Locate the cell with the specified text and output its [X, Y] center coordinate. 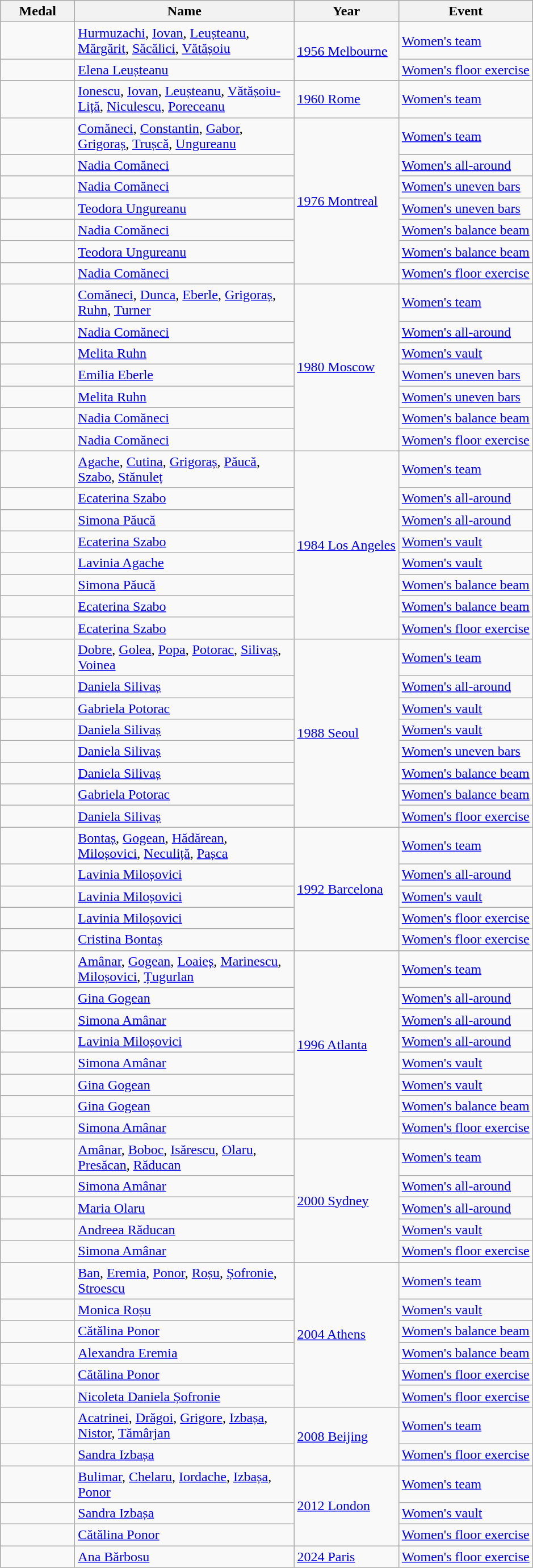
Agache, Cutina, Grigoraș, Păucă, Szabo, Stănuleț [184, 469]
2024 Paris [346, 1557]
Acatrinei, Drăgoi, Grigore, Izbașa, Nistor, Tămârjan [184, 1425]
Amânar, Gogean, Loaieș, Marinescu, Miloșovici, Țugurlan [184, 969]
Bulimar, Chelaru, Iordache, Izbașa, Ponor [184, 1484]
2012 London [346, 1506]
Alexandra Eremia [184, 1353]
2004 Athens [346, 1334]
Ana Bărbosu [184, 1557]
Emilia Eberle [184, 375]
Andreea Răducan [184, 1230]
Monica Roșu [184, 1310]
1976 Montreal [346, 201]
Amânar, Boboc, Isărescu, Olaru, Presăcan, Răducan [184, 1157]
1988 Seoul [346, 733]
Ionescu, Iovan, Leușteanu, Vătășoiu-Liță, Niculescu, Poreceanu [184, 99]
Year [346, 11]
Name [184, 11]
Event [465, 11]
1960 Rome [346, 99]
Bontaș, Gogean, Hădărean, Miloșovici, Neculiță, Pașca [184, 846]
Medal [37, 11]
1992 Barcelona [346, 889]
2000 Sydney [346, 1200]
Elena Leușteanu [184, 70]
Maria Olaru [184, 1208]
Ban, Eremia, Ponor, Roșu, Șofronie, Stroescu [184, 1281]
Comăneci, Constantin, Gabor, Grigoraș, Trușcă, Ungureanu [184, 136]
Dobre, Golea, Popa, Potorac, Silivaș, Voinea [184, 657]
1984 Los Angeles [346, 545]
2008 Beijing [346, 1436]
1956 Melbourne [346, 51]
Cristina Bontaș [184, 940]
Comăneci, Dunca, Eberle, Grigoraș, Ruhn, Turner [184, 302]
Hurmuzachi, Iovan, Leușteanu, Mărgărit, Săcălici, Vătășoiu [184, 41]
1996 Atlanta [346, 1045]
1980 Moscow [346, 367]
Nicoleta Daniela Șofronie [184, 1396]
Lavinia Agache [184, 563]
